Extract the [X, Y] coordinate from the center of the cell holding the provided text.  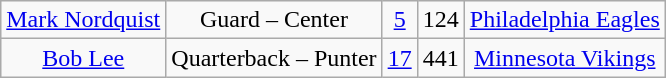
17 [400, 58]
Quarterback – Punter [274, 58]
Philadelphia Eagles [564, 20]
Guard – Center [274, 20]
5 [400, 20]
124 [440, 20]
Bob Lee [84, 58]
Minnesota Vikings [564, 58]
Mark Nordquist [84, 20]
441 [440, 58]
